Determine the [X, Y] coordinate at the center of the cell enclosing the given text.  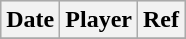
Date [30, 20]
Player [99, 20]
Ref [160, 20]
